Pinpoint the cell where the given text exists, returning its (x, y) midpoint coordinate. 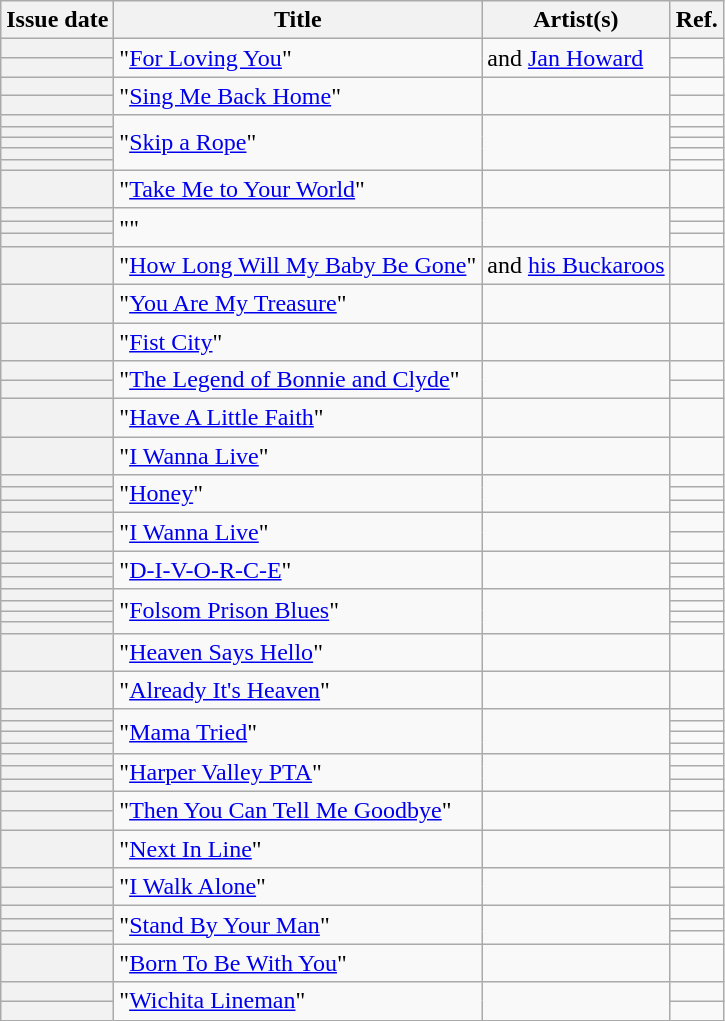
"Heaven Says Hello" (298, 652)
"D-I-V-O-R-C-E" (298, 570)
"I Walk Alone" (298, 887)
"The Legend of Bonnie and Clyde" (298, 380)
"For Loving You" (298, 58)
"Mama Tried" (298, 731)
"Have A Little Faith" (298, 418)
"Skip a Rope" (298, 142)
"How Long Will My Baby Be Gone" (298, 265)
"Born To Be With You" (298, 963)
"Folsom Prison Blues" (298, 611)
"Already It's Heaven" (298, 690)
"Take Me to Your World" (298, 189)
"Wichita Lineman" (298, 1001)
"Then You Can Tell Me Goodbye" (298, 811)
"" (298, 227)
Artist(s) (576, 20)
Issue date (58, 20)
Title (298, 20)
and Jan Howard (576, 58)
"Fist City" (298, 341)
"Honey" (298, 494)
"Next In Line" (298, 849)
Ref. (696, 20)
and his Buckaroos (576, 265)
"You Are My Treasure" (298, 303)
"Stand By Your Man" (298, 925)
"Harper Valley PTA" (298, 773)
"Sing Me Back Home" (298, 96)
